Identify which cell holds the provided text, then report its [X, Y] central coordinate. 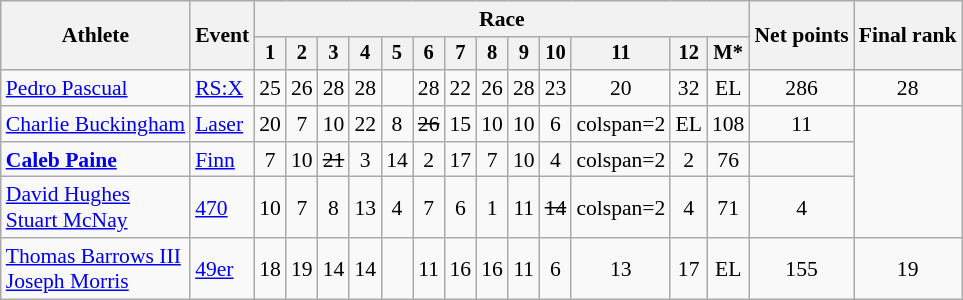
21 [334, 160]
12 [688, 54]
Final rank [908, 36]
Caleb Paine [96, 160]
Race [502, 19]
155 [801, 268]
Event [222, 36]
5 [397, 54]
108 [728, 124]
RS:X [222, 88]
Charlie Buckingham [96, 124]
76 [728, 160]
32 [688, 88]
470 [222, 208]
Pedro Pascual [96, 88]
286 [801, 88]
25 [270, 88]
Laser [222, 124]
71 [728, 208]
18 [270, 268]
9 [524, 54]
David HughesStuart McNay [96, 208]
Thomas Barrows IIIJoseph Morris [96, 268]
M* [728, 54]
Athlete [96, 36]
49er [222, 268]
23 [556, 88]
Finn [222, 160]
15 [460, 124]
Net points [801, 36]
